From the cell containing the given text, extract its center point as [x, y] coordinate. 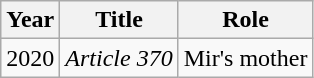
Role [246, 20]
Article 370 [119, 58]
2020 [30, 58]
Title [119, 20]
Mir's mother [246, 58]
Year [30, 20]
